For the text-containing cell, return its midpoint in [x, y] coordinate format. 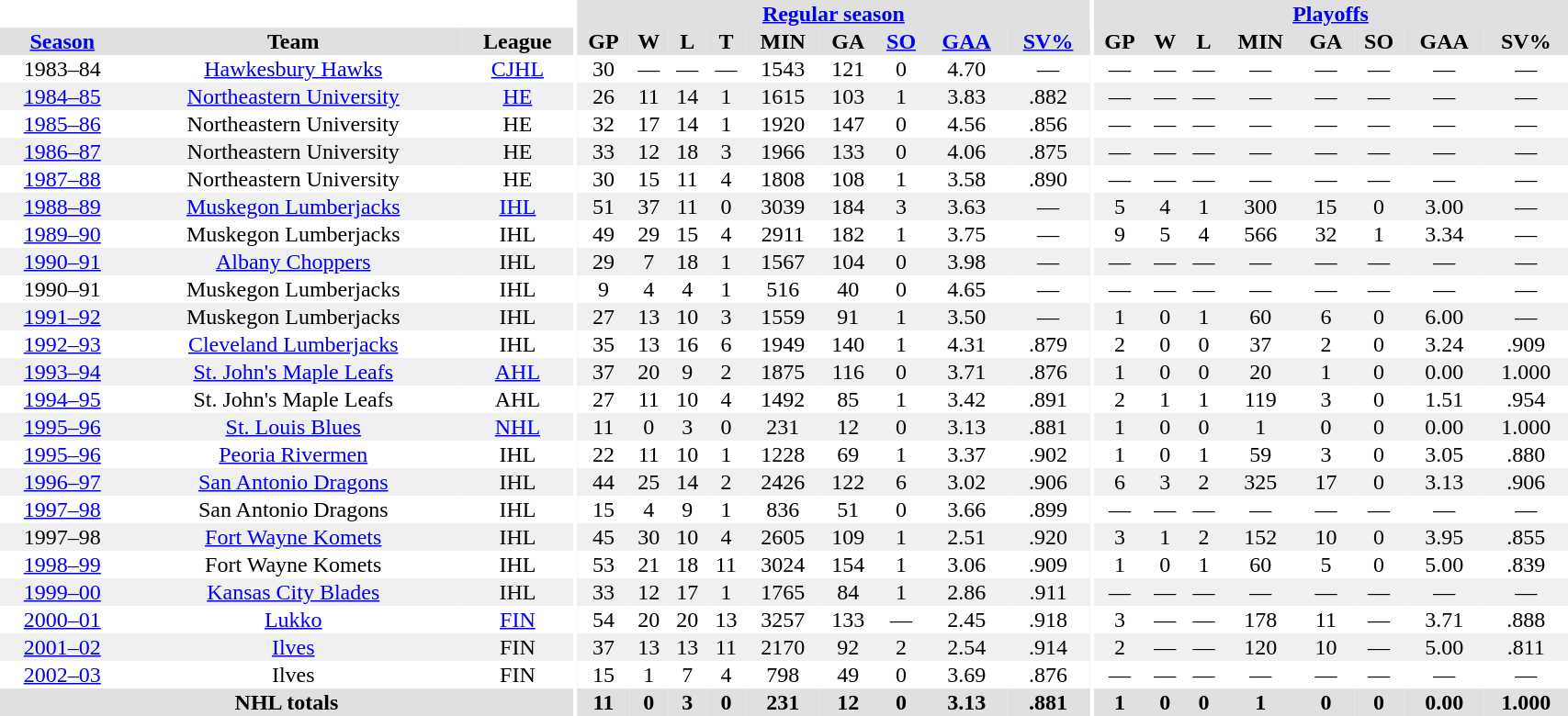
140 [849, 344]
3.37 [966, 454]
1996–97 [62, 482]
152 [1260, 537]
1615 [783, 96]
26 [604, 96]
2001–02 [62, 647]
1492 [783, 399]
45 [604, 537]
92 [849, 647]
44 [604, 482]
4.56 [966, 124]
25 [649, 482]
1966 [783, 151]
836 [783, 509]
Albany Choppers [294, 262]
3.34 [1444, 234]
1808 [783, 179]
85 [849, 399]
.918 [1048, 620]
.839 [1526, 565]
69 [849, 454]
League [518, 41]
1988–89 [62, 207]
1920 [783, 124]
22 [604, 454]
2170 [783, 647]
3.75 [966, 234]
3.63 [966, 207]
.891 [1048, 399]
2000–01 [62, 620]
566 [1260, 234]
1998–99 [62, 565]
3.00 [1444, 207]
184 [849, 207]
NHL [518, 427]
6.00 [1444, 317]
104 [849, 262]
1983–84 [62, 69]
2426 [783, 482]
.811 [1526, 647]
.888 [1526, 620]
1984–85 [62, 96]
3.06 [966, 565]
Peoria Rivermen [294, 454]
Kansas City Blades [294, 592]
3.50 [966, 317]
109 [849, 537]
108 [849, 179]
122 [849, 482]
.880 [1526, 454]
300 [1260, 207]
1559 [783, 317]
84 [849, 592]
40 [849, 289]
3.95 [1444, 537]
16 [687, 344]
54 [604, 620]
103 [849, 96]
53 [604, 565]
St. Louis Blues [294, 427]
59 [1260, 454]
Lukko [294, 620]
91 [849, 317]
1949 [783, 344]
1875 [783, 372]
1567 [783, 262]
.855 [1526, 537]
.954 [1526, 399]
4.31 [966, 344]
325 [1260, 482]
.920 [1048, 537]
3.83 [966, 96]
121 [849, 69]
.914 [1048, 647]
1986–87 [62, 151]
Regular season [834, 14]
1989–90 [62, 234]
4.70 [966, 69]
2.45 [966, 620]
1985–86 [62, 124]
2.86 [966, 592]
.879 [1048, 344]
3.66 [966, 509]
2605 [783, 537]
.911 [1048, 592]
1765 [783, 592]
NHL totals [287, 702]
3.02 [966, 482]
.882 [1048, 96]
Season [62, 41]
3.69 [966, 675]
.890 [1048, 179]
4.65 [966, 289]
.899 [1048, 509]
Playoffs [1331, 14]
CJHL [518, 69]
1991–92 [62, 317]
1993–94 [62, 372]
3.05 [1444, 454]
1.51 [1444, 399]
Hawkesbury Hawks [294, 69]
4.06 [966, 151]
120 [1260, 647]
3257 [783, 620]
3.24 [1444, 344]
Cleveland Lumberjacks [294, 344]
3.42 [966, 399]
516 [783, 289]
3.58 [966, 179]
21 [649, 565]
178 [1260, 620]
2002–03 [62, 675]
2.51 [966, 537]
3024 [783, 565]
1987–88 [62, 179]
1228 [783, 454]
1994–95 [62, 399]
1543 [783, 69]
182 [849, 234]
798 [783, 675]
154 [849, 565]
.856 [1048, 124]
.875 [1048, 151]
1999–00 [62, 592]
1992–93 [62, 344]
116 [849, 372]
.902 [1048, 454]
119 [1260, 399]
147 [849, 124]
Team [294, 41]
T [726, 41]
3039 [783, 207]
2.54 [966, 647]
35 [604, 344]
3.98 [966, 262]
2911 [783, 234]
